Determine the (X, Y) coordinate at the center of the cell enclosing the given text.  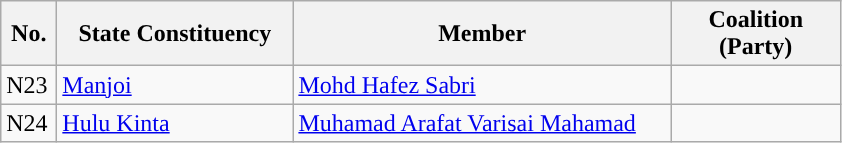
Manjoi (175, 85)
Hulu Kinta (175, 123)
Member (482, 34)
N23 (29, 85)
Coalition (Party) (756, 34)
Muhamad Arafat Varisai Mahamad (482, 123)
N24 (29, 123)
No. (29, 34)
State Constituency (175, 34)
Mohd Hafez Sabri (482, 85)
